Scan for the cell matching the given text and deliver its [x, y] coordinate at center. 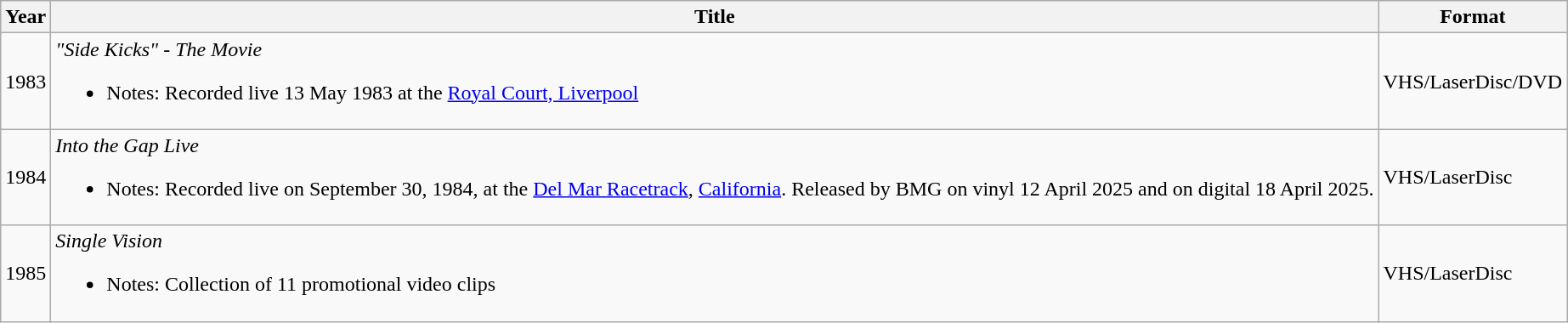
Title [715, 17]
1985 [25, 274]
Format [1473, 17]
Single VisionNotes: Collection of 11 promotional video clips [715, 274]
Year [25, 17]
1984 [25, 177]
VHS/LaserDisc/DVD [1473, 82]
"Side Kicks" - The MovieNotes: Recorded live 13 May 1983 at the Royal Court, Liverpool [715, 82]
1983 [25, 82]
